Return (X, Y) of the center of cell containing provided text 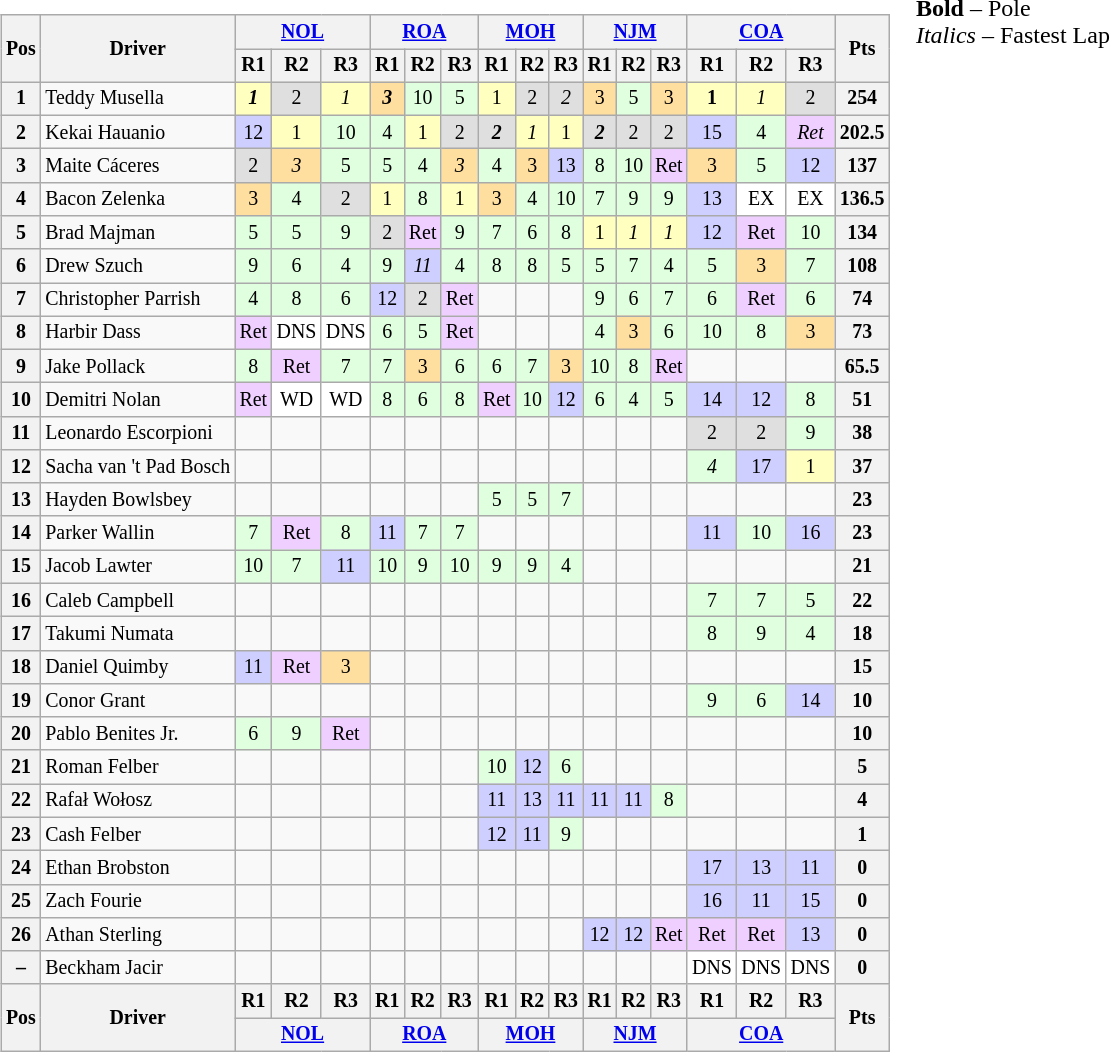
24 (20, 868)
Parker Wallin (138, 532)
51 (862, 400)
202.5 (862, 132)
Roman Felber (138, 766)
37 (862, 466)
Rafał Wołosz (138, 800)
Sacha van 't Pad Bosch (138, 466)
Harbir Dass (138, 332)
Zach Fourie (138, 900)
Daniel Quimby (138, 666)
Pablo Benites Jr. (138, 734)
38 (862, 432)
Caleb Campbell (138, 600)
Takumi Numata (138, 634)
Bacon Zelenka (138, 198)
136.5 (862, 198)
– (20, 968)
Beckham Jacir (138, 968)
26 (20, 934)
Leonardo Escorpioni (138, 432)
20 (20, 734)
Teddy Musella (138, 98)
Demitri Nolan (138, 400)
Brad Majman (138, 232)
73 (862, 332)
Jake Pollack (138, 366)
Conor Grant (138, 700)
25 (20, 900)
19 (20, 700)
254 (862, 98)
Maite Cáceres (138, 166)
Cash Felber (138, 834)
108 (862, 266)
65.5 (862, 366)
Christopher Parrish (138, 300)
Hayden Bowlsbey (138, 500)
134 (862, 232)
Drew Szuch (138, 266)
Ethan Brobston (138, 868)
74 (862, 300)
Athan Sterling (138, 934)
Kekai Hauanio (138, 132)
137 (862, 166)
Jacob Lawter (138, 566)
